Identify which cell holds the provided text, then report its [X, Y] central coordinate. 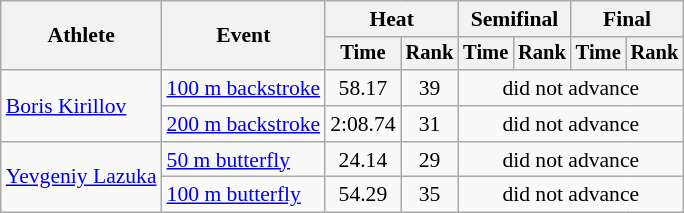
100 m butterfly [244, 195]
35 [430, 195]
200 m backstroke [244, 124]
2:08.74 [362, 124]
Final [627, 19]
Boris Kirillov [82, 106]
58.17 [362, 88]
Event [244, 36]
100 m backstroke [244, 88]
54.29 [362, 195]
31 [430, 124]
Yevgeniy Lazuka [82, 178]
24.14 [362, 160]
Semifinal [514, 19]
Athlete [82, 36]
29 [430, 160]
50 m butterfly [244, 160]
Heat [392, 19]
39 [430, 88]
